Return the [X, Y] coordinate for the center point of the cell that contains the specified text.  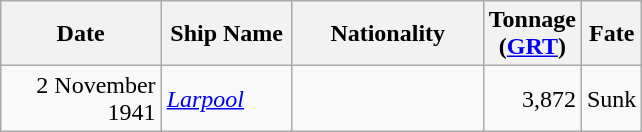
Tonnage (GRT) [532, 34]
Sunk [611, 98]
Fate [611, 34]
Nationality [388, 34]
2 November 1941 [80, 98]
Date [80, 34]
Larpool [226, 98]
Ship Name [226, 34]
3,872 [532, 98]
